Provide the [X, Y] coordinate of the cell's center where the given text is located.  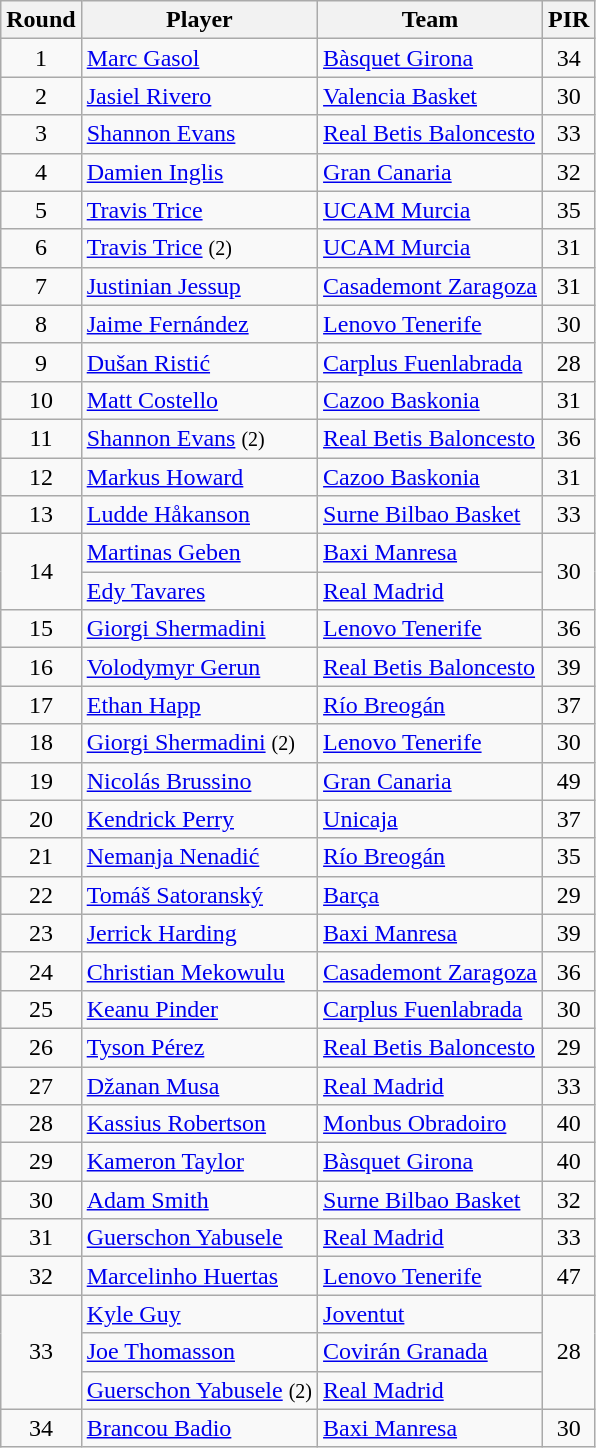
Džanan Musa [199, 1085]
Kameron Taylor [199, 1162]
5 [41, 210]
10 [41, 400]
Shannon Evans [199, 134]
23 [41, 933]
Travis Trice [199, 210]
Dušan Ristić [199, 362]
Monbus Obradoiro [430, 1124]
Justinian Jessup [199, 286]
4 [41, 172]
Joventut [430, 1314]
26 [41, 1047]
Volodymyr Gerun [199, 667]
Guerschon Yabusele (2) [199, 1390]
Matt Costello [199, 400]
Team [430, 20]
Ludde Håkanson [199, 515]
Jaime Fernández [199, 324]
16 [41, 667]
Kendrick Perry [199, 819]
Giorgi Shermadini [199, 629]
8 [41, 324]
Unicaja [430, 819]
Barça [430, 895]
15 [41, 629]
21 [41, 857]
49 [569, 781]
PIR [569, 20]
Round [41, 20]
14 [41, 572]
Nicolás Brussino [199, 781]
Tomáš Satoranský [199, 895]
7 [41, 286]
Shannon Evans (2) [199, 438]
Guerschon Yabusele [199, 1238]
Adam Smith [199, 1200]
22 [41, 895]
Player [199, 20]
24 [41, 971]
Ethan Happ [199, 705]
Nemanja Nenadić [199, 857]
2 [41, 96]
Valencia Basket [430, 96]
Kyle Guy [199, 1314]
12 [41, 477]
6 [41, 248]
13 [41, 515]
18 [41, 743]
1 [41, 58]
25 [41, 1009]
11 [41, 438]
Martinas Geben [199, 553]
Brancou Badio [199, 1428]
17 [41, 705]
20 [41, 819]
Covirán Granada [430, 1352]
Christian Mekowulu [199, 971]
Edy Tavares [199, 591]
Tyson Pérez [199, 1047]
Keanu Pinder [199, 1009]
Marc Gasol [199, 58]
Joe Thomasson [199, 1352]
Jasiel Rivero [199, 96]
Damien Inglis [199, 172]
Marcelinho Huertas [199, 1276]
47 [569, 1276]
3 [41, 134]
27 [41, 1085]
19 [41, 781]
Giorgi Shermadini (2) [199, 743]
9 [41, 362]
Kassius Robertson [199, 1124]
Travis Trice (2) [199, 248]
Jerrick Harding [199, 933]
Markus Howard [199, 477]
